Capture the cell that displays the provided text and extract its (X, Y) central coordinate. 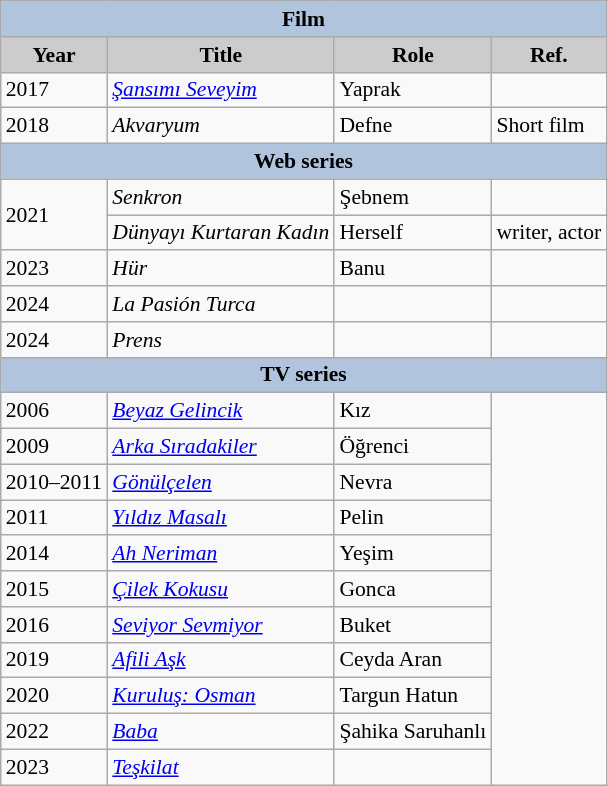
Yeşim (412, 554)
Senkron (220, 197)
Film (304, 19)
2021 (54, 214)
2009 (54, 447)
Şahika Saruhanlı (412, 732)
Beyaz Gelincik (220, 411)
2011 (54, 518)
Şansımı Seveyim (220, 90)
Çilek Kokusu (220, 589)
2014 (54, 554)
2022 (54, 732)
Akvaryum (220, 126)
Teşkilat (220, 767)
Yaprak (412, 90)
Nevra (412, 482)
Ceyda Aran (412, 660)
Gonca (412, 589)
2006 (54, 411)
2018 (54, 126)
2017 (54, 90)
Hür (220, 269)
Ref. (548, 55)
La Pasión Turca (220, 304)
Prens (220, 340)
2015 (54, 589)
Targun Hatun (412, 696)
Short film (548, 126)
Pelin (412, 518)
Şebnem (412, 197)
Yıldız Masalı (220, 518)
Baba (220, 732)
Buket (412, 625)
Arka Sıradakiler (220, 447)
Web series (304, 162)
Afili Aşk (220, 660)
Dünyayı Kurtaran Kadın (220, 233)
Gönülçelen (220, 482)
2016 (54, 625)
Herself (412, 233)
2010–2011 (54, 482)
Title (220, 55)
Seviyor Sevmiyor (220, 625)
2019 (54, 660)
Kız (412, 411)
Role (412, 55)
Öğrenci (412, 447)
Kuruluş: Osman (220, 696)
Banu (412, 269)
2020 (54, 696)
TV series (304, 375)
writer, actor (548, 233)
Year (54, 55)
Ah Neriman (220, 554)
Defne (412, 126)
